Output the [X, Y] coordinate of the center of the cell containing the given text.  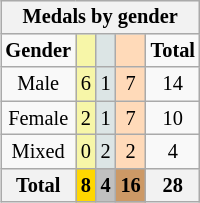
28 [173, 185]
Medals by gender [100, 17]
Male [38, 84]
Mixed [38, 152]
Female [38, 118]
0 [86, 152]
8 [86, 185]
6 [86, 84]
Gender [38, 51]
16 [131, 185]
10 [173, 118]
14 [173, 84]
